Provide the (x, y) coordinate of the cell's center where the given text is located.  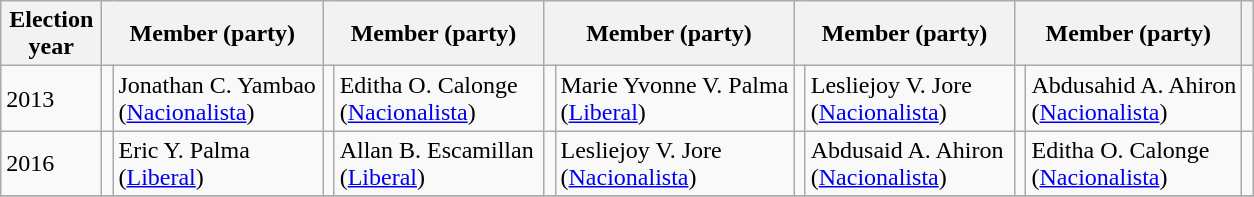
Electionyear (52, 34)
Jonathan C. Yambao(Nacionalista) (218, 98)
Abdusahid A. Ahiron(Nacionalista) (1134, 98)
Eric Y. Palma(Liberal) (218, 164)
Abdusaid A. Ahiron(Nacionalista) (910, 164)
2013 (52, 98)
2016 (52, 164)
Allan B. Escamillan(Liberal) (439, 164)
Marie Yvonne V. Palma(Liberal) (674, 98)
